Locate the cell with the specified text and output its [x, y] center coordinate. 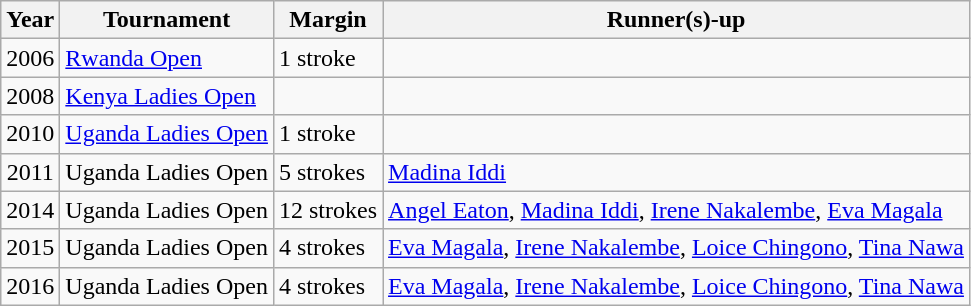
2010 [30, 134]
2014 [30, 210]
5 strokes [328, 172]
Tournament [167, 20]
Year [30, 20]
Rwanda Open [167, 58]
2015 [30, 248]
Runner(s)-up [676, 20]
Angel Eaton, Madina Iddi, Irene Nakalembe, Eva Magala [676, 210]
12 strokes [328, 210]
2011 [30, 172]
Kenya Ladies Open [167, 96]
Madina Iddi [676, 172]
Margin [328, 20]
2006 [30, 58]
2016 [30, 286]
2008 [30, 96]
